Scan for the cell matching the given text and deliver its [x, y] coordinate at center. 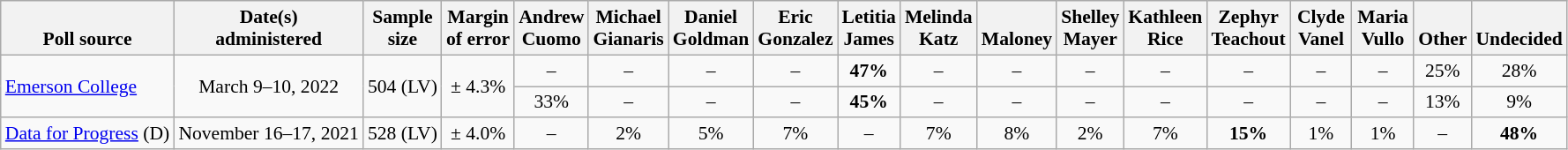
± 4.3% [478, 86]
25% [1443, 71]
± 4.0% [478, 134]
Marginof error [478, 28]
5% [711, 134]
504 (LV) [402, 86]
Data for Progress (D) [88, 134]
8% [1017, 134]
ClydeVanel [1321, 28]
Maloney [1017, 28]
MichaelGianaris [628, 28]
Other [1443, 28]
AndrewCuomo [551, 28]
45% [870, 102]
28% [1519, 71]
Samplesize [402, 28]
15% [1248, 134]
MelindaKatz [938, 28]
528 (LV) [402, 134]
LetitiaJames [870, 28]
November 16–17, 2021 [268, 134]
ShelleyMayer [1090, 28]
Poll source [88, 28]
13% [1443, 102]
33% [551, 102]
EricGonzalez [795, 28]
March 9–10, 2022 [268, 86]
Date(s)administered [268, 28]
KathleenRice [1165, 28]
47% [870, 71]
ZephyrTeachout [1248, 28]
Undecided [1519, 28]
48% [1519, 134]
9% [1519, 102]
DanielGoldman [711, 28]
Emerson College [88, 86]
MariaVullo [1383, 28]
